Pinpoint the cell where the given text exists, returning its (X, Y) midpoint coordinate. 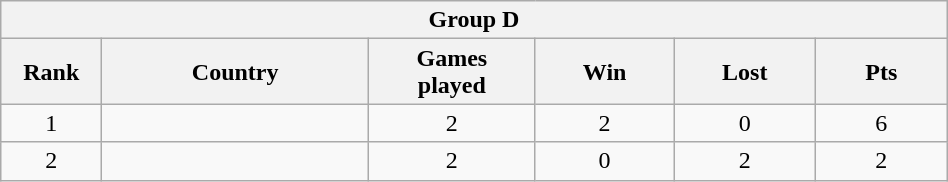
Rank (52, 72)
6 (881, 123)
1 (52, 123)
Country (236, 72)
Games played (452, 72)
Pts (881, 72)
Lost (744, 72)
Win (604, 72)
Group D (474, 20)
